Return [x, y] of the center of cell containing provided text 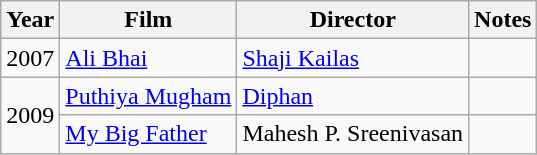
2009 [30, 115]
2007 [30, 58]
Diphan [353, 96]
Ali Bhai [148, 58]
Notes [503, 20]
Mahesh P. Sreenivasan [353, 134]
Director [353, 20]
Film [148, 20]
Puthiya Mugham [148, 96]
Year [30, 20]
Shaji Kailas [353, 58]
My Big Father [148, 134]
